Locate the cell with the specified text and output its [x, y] center coordinate. 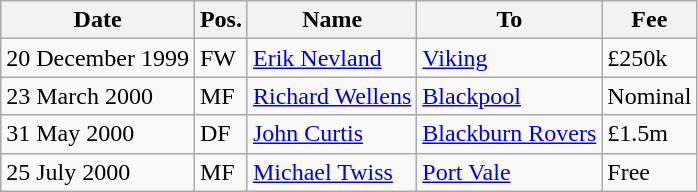
Pos. [220, 20]
Richard Wellens [332, 96]
Name [332, 20]
Erik Nevland [332, 58]
£1.5m [650, 134]
20 December 1999 [98, 58]
Viking [510, 58]
25 July 2000 [98, 172]
Date [98, 20]
31 May 2000 [98, 134]
DF [220, 134]
FW [220, 58]
Fee [650, 20]
Michael Twiss [332, 172]
Free [650, 172]
To [510, 20]
23 March 2000 [98, 96]
Blackpool [510, 96]
John Curtis [332, 134]
Blackburn Rovers [510, 134]
£250k [650, 58]
Nominal [650, 96]
Port Vale [510, 172]
